Find where the given text appears and provide that cell's center as [x, y] coordinate. 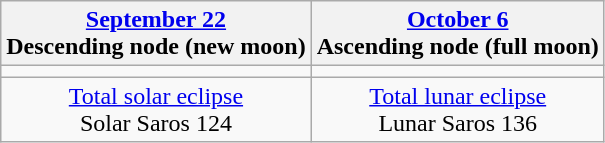
Total solar eclipseSolar Saros 124 [156, 110]
Total lunar eclipseLunar Saros 136 [458, 110]
September 22Descending node (new moon) [156, 34]
October 6Ascending node (full moon) [458, 34]
